Determine the [X, Y] coordinate at the center of the cell enclosing the given text.  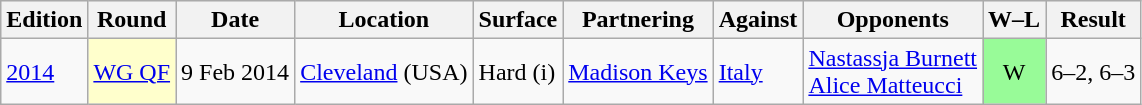
Surface [518, 20]
Madison Keys [638, 72]
Edition [44, 20]
Opponents [893, 20]
W–L [1014, 20]
W [1014, 72]
Location [384, 20]
WG QF [132, 72]
Italy [758, 72]
2014 [44, 72]
Nastassja Burnett Alice Matteucci [893, 72]
Cleveland (USA) [384, 72]
Partnering [638, 20]
9 Feb 2014 [236, 72]
Hard (i) [518, 72]
Result [1094, 20]
Round [132, 20]
6–2, 6–3 [1094, 72]
Against [758, 20]
Date [236, 20]
